Output the (X, Y) coordinate of the center of the cell containing the given text.  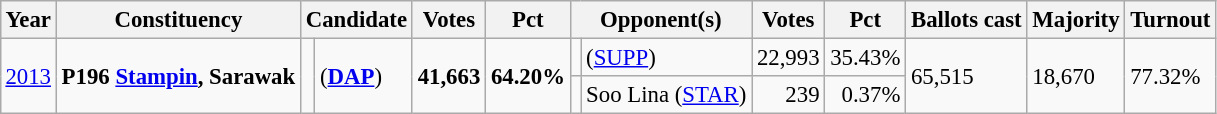
P196 Stampin, Sarawak (178, 76)
22,993 (788, 57)
Turnout (1170, 20)
0.37% (866, 95)
64.20% (528, 76)
(DAP) (364, 76)
(SUPP) (666, 57)
35.43% (866, 57)
Majority (1076, 20)
Soo Lina (STAR) (666, 95)
Year (28, 20)
Constituency (178, 20)
Candidate (356, 20)
239 (788, 95)
41,663 (448, 76)
65,515 (966, 76)
18,670 (1076, 76)
2013 (28, 76)
Ballots cast (966, 20)
77.32% (1170, 76)
Opponent(s) (660, 20)
